Determine the (x, y) coordinate at the center of the cell enclosing the given text.  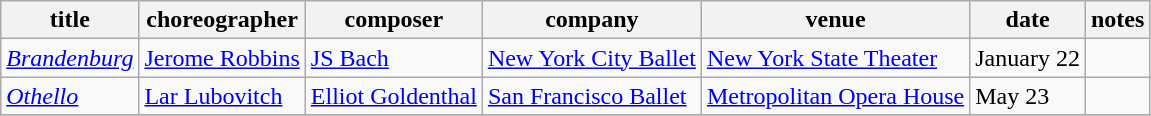
title (70, 20)
Lar Lubovitch (222, 96)
composer (394, 20)
choreographer (222, 20)
January 22 (1028, 58)
May 23 (1028, 96)
San Francisco Ballet (592, 96)
company (592, 20)
New York City Ballet (592, 58)
Jerome Robbins (222, 58)
date (1028, 20)
Elliot Goldenthal (394, 96)
Brandenburg (70, 58)
JS Bach (394, 58)
Othello (70, 96)
notes (1117, 20)
New York State Theater (835, 58)
Metropolitan Opera House (835, 96)
venue (835, 20)
